Identify which cell holds the provided text, then report its (X, Y) central coordinate. 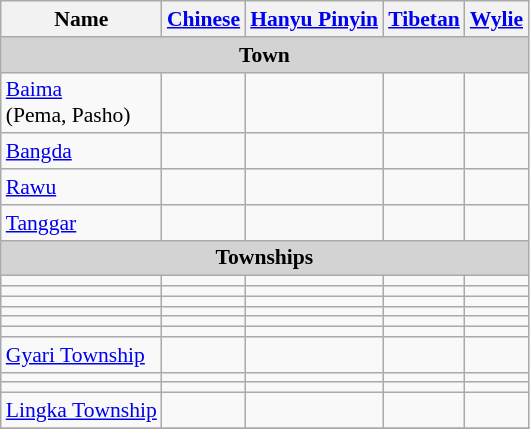
Rawu (82, 187)
Gyari Township (82, 355)
Tibetan (424, 19)
Lingka Township (82, 411)
Town (264, 55)
Name (82, 19)
Chinese (204, 19)
Bangda (82, 152)
Townships (264, 258)
Hanyu Pinyin (314, 19)
Wylie (496, 19)
Tanggar (82, 223)
Baima(Pema, Pasho) (82, 102)
